Output the [x, y] coordinate of the center of the cell containing the given text.  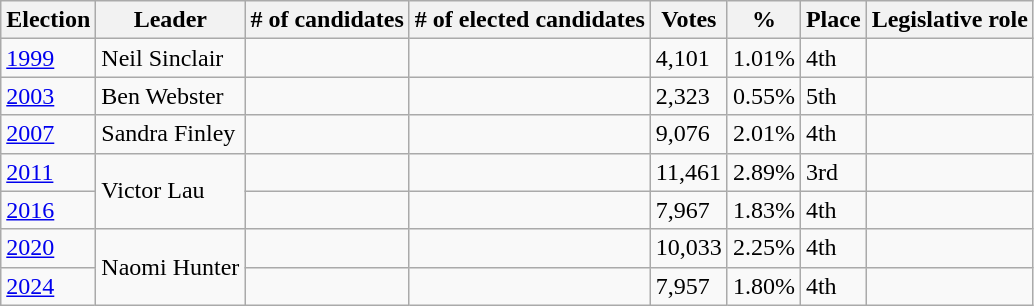
2020 [48, 248]
# of elected candidates [530, 20]
Place [833, 20]
2003 [48, 96]
1999 [48, 58]
Legislative role [950, 20]
Neil Sinclair [170, 58]
2.25% [764, 248]
1.01% [764, 58]
Election [48, 20]
10,033 [688, 248]
# of candidates [327, 20]
2.89% [764, 172]
2024 [48, 286]
2007 [48, 134]
9,076 [688, 134]
3rd [833, 172]
7,967 [688, 210]
Victor Lau [170, 191]
2,323 [688, 96]
2016 [48, 210]
Naomi Hunter [170, 267]
5th [833, 96]
% [764, 20]
1.83% [764, 210]
4,101 [688, 58]
1.80% [764, 286]
Sandra Finley [170, 134]
11,461 [688, 172]
2011 [48, 172]
2.01% [764, 134]
Leader [170, 20]
Votes [688, 20]
0.55% [764, 96]
7,957 [688, 286]
Ben Webster [170, 96]
